Pinpoint the cell where the given text exists, returning its (X, Y) midpoint coordinate. 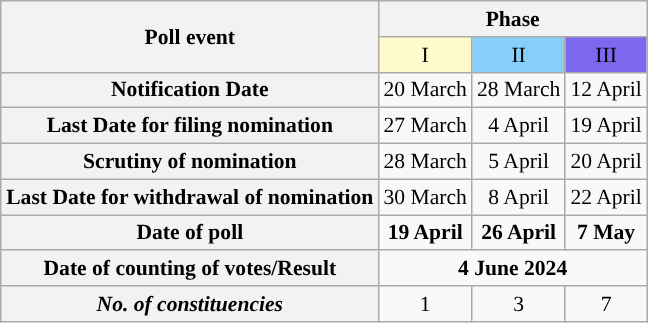
Phase (512, 19)
1 (424, 304)
III (606, 54)
I (424, 54)
Last Date for filing nomination (190, 126)
Poll event (190, 36)
8 April (518, 197)
20 March (424, 90)
Scrutiny of nomination (190, 161)
12 April (606, 90)
5 April (518, 161)
Date of counting of votes/Result (190, 268)
4 April (518, 126)
3 (518, 304)
7 (606, 304)
Date of poll (190, 232)
Last Date for withdrawal of nomination (190, 197)
7 May (606, 232)
22 April (606, 197)
26 April (518, 232)
30 March (424, 197)
No. of constituencies (190, 304)
II (518, 54)
27 March (424, 126)
Notification Date (190, 90)
20 April (606, 161)
4 June 2024 (512, 268)
